Output the (x, y) coordinate of the center of the cell containing the given text.  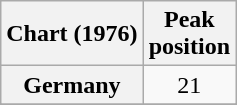
21 (189, 85)
Germany (72, 85)
Peakposition (189, 34)
Chart (1976) (72, 34)
